Scan for the cell matching the given text and deliver its [x, y] coordinate at center. 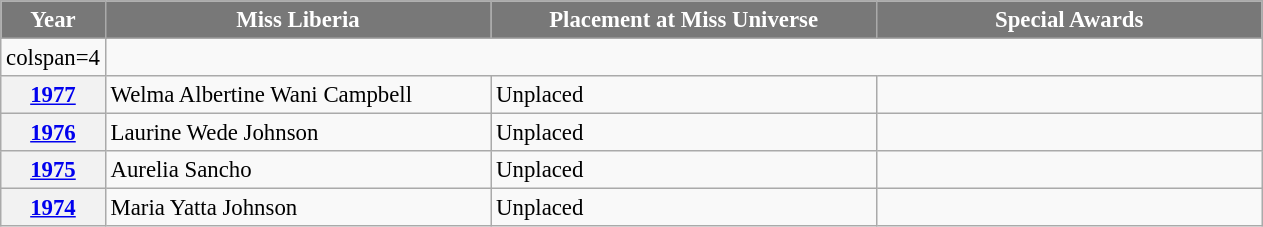
Aurelia Sancho [298, 170]
Placement at Miss Universe [684, 20]
Miss Liberia [298, 20]
Laurine Wede Johnson [298, 133]
Maria Yatta Johnson [298, 208]
colspan=4 [53, 58]
1976 [53, 133]
1974 [53, 208]
Welma Albertine Wani Campbell [298, 95]
1975 [53, 170]
Special Awards [1069, 20]
1977 [53, 95]
Year [53, 20]
